Find where the given text appears and provide that cell's center as (x, y) coordinate. 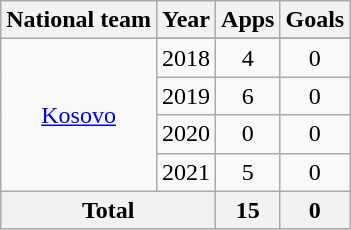
Total (108, 210)
2018 (186, 58)
Goals (315, 20)
6 (248, 96)
Apps (248, 20)
Kosovo (79, 115)
2019 (186, 96)
National team (79, 20)
15 (248, 210)
2020 (186, 134)
4 (248, 58)
Year (186, 20)
2021 (186, 172)
5 (248, 172)
